Output the [X, Y] coordinate of the center of the cell containing the given text.  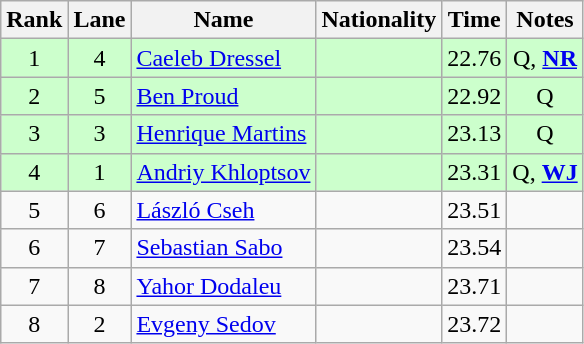
Ben Proud [224, 96]
Caeleb Dressel [224, 58]
Sebastian Sabo [224, 248]
23.54 [474, 248]
23.13 [474, 134]
Rank [34, 20]
23.51 [474, 210]
23.72 [474, 324]
László Cseh [224, 210]
Time [474, 20]
22.92 [474, 96]
Nationality [379, 20]
Henrique Martins [224, 134]
23.71 [474, 286]
Name [224, 20]
Q, NR [545, 58]
Lane [100, 20]
Yahor Dodaleu [224, 286]
Notes [545, 20]
22.76 [474, 58]
Evgeny Sedov [224, 324]
23.31 [474, 172]
Q, WJ [545, 172]
Andriy Khloptsov [224, 172]
